For the text-containing cell, return its midpoint in [x, y] coordinate format. 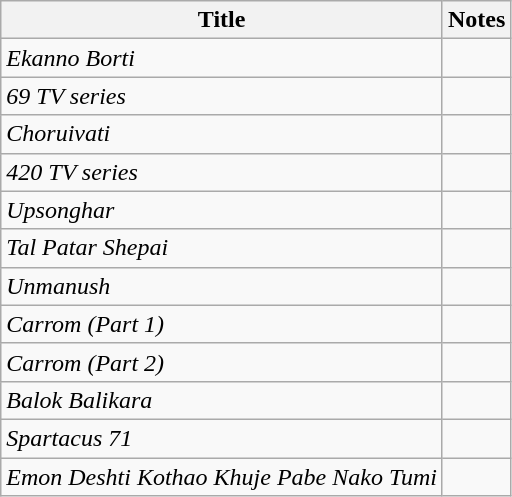
Upsonghar [222, 210]
Spartacus 71 [222, 438]
Emon Deshti Kothao Khuje Pabe Nako Tumi [222, 477]
Balok Balikara [222, 400]
Title [222, 20]
Carrom (Part 1) [222, 324]
69 TV series [222, 96]
420 TV series [222, 172]
Tal Patar Shepai [222, 248]
Carrom (Part 2) [222, 362]
Choruivati [222, 134]
Notes [476, 20]
Ekanno Borti [222, 58]
Unmanush [222, 286]
